Find where the given text appears and provide that cell's center as (x, y) coordinate. 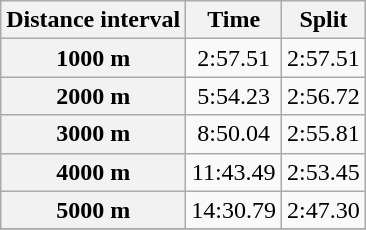
11:43.49 (234, 172)
2:53.45 (324, 172)
Split (324, 20)
14:30.79 (234, 210)
4000 m (94, 172)
5000 m (94, 210)
Time (234, 20)
2:55.81 (324, 134)
2:47.30 (324, 210)
2000 m (94, 96)
1000 m (94, 58)
3000 m (94, 134)
Distance interval (94, 20)
2:56.72 (324, 96)
5:54.23 (234, 96)
8:50.04 (234, 134)
